Find where the given text appears and provide that cell's center as [x, y] coordinate. 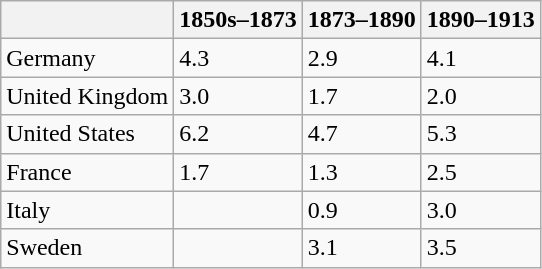
3.1 [362, 248]
Sweden [88, 248]
1850s–1873 [238, 20]
1890–1913 [480, 20]
United Kingdom [88, 96]
Germany [88, 58]
2.0 [480, 96]
4.7 [362, 134]
France [88, 172]
3.5 [480, 248]
2.9 [362, 58]
Italy [88, 210]
0.9 [362, 210]
2.5 [480, 172]
1.3 [362, 172]
4.1 [480, 58]
United States [88, 134]
1873–1890 [362, 20]
6.2 [238, 134]
5.3 [480, 134]
4.3 [238, 58]
